For the text-containing cell, return its midpoint in [X, Y] coordinate format. 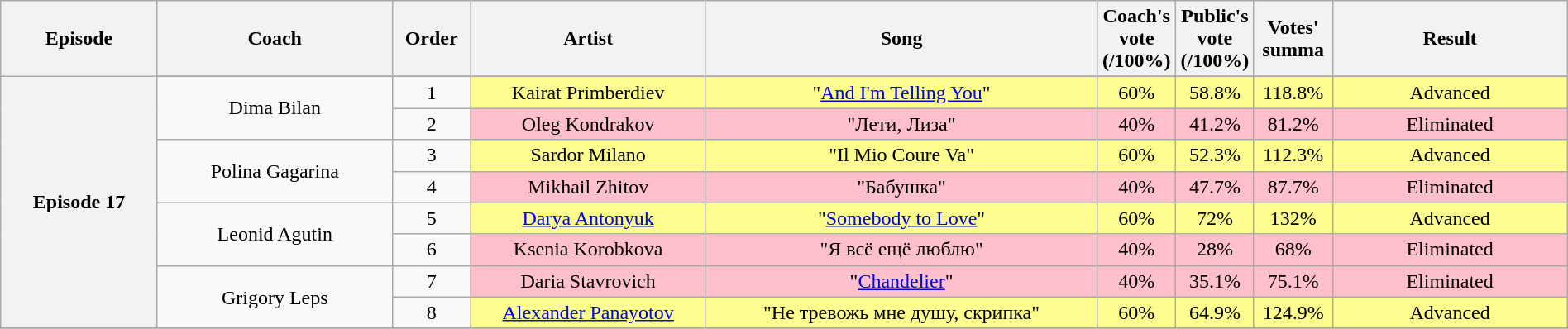
Leonid Agutin [275, 234]
1 [432, 93]
Coach [275, 39]
Public's vote (/100%) [1216, 39]
47.7% [1216, 187]
Episode [79, 39]
3 [432, 155]
"And I'm Telling You" [901, 93]
81.2% [1293, 124]
124.9% [1293, 312]
35.1% [1216, 281]
"Не тревожь мне душу, скрипка" [901, 312]
112.3% [1293, 155]
Result [1450, 39]
Coach's vote (/100%) [1136, 39]
5 [432, 218]
Sardor Milano [588, 155]
Oleg Kondrakov [588, 124]
8 [432, 312]
Episode 17 [79, 203]
Polina Gagarina [275, 171]
58.8% [1216, 93]
64.9% [1216, 312]
41.2% [1216, 124]
Artist [588, 39]
52.3% [1216, 155]
Daria Stavrovich [588, 281]
"Somebody to Love" [901, 218]
72% [1216, 218]
2 [432, 124]
Darya Antonyuk [588, 218]
"Я всё ещё люблю" [901, 250]
87.7% [1293, 187]
4 [432, 187]
6 [432, 250]
Alexander Panayotov [588, 312]
68% [1293, 250]
Ksenia Korobkova [588, 250]
"Бабушка" [901, 187]
"Лети, Лиза" [901, 124]
Order [432, 39]
118.8% [1293, 93]
7 [432, 281]
"Chandelier" [901, 281]
Song [901, 39]
28% [1216, 250]
Votes' summa [1293, 39]
132% [1293, 218]
Mikhail Zhitov [588, 187]
Grigory Leps [275, 297]
Kairat Primberdiev [588, 93]
75.1% [1293, 281]
Dima Bilan [275, 108]
"Il Mio Coure Va" [901, 155]
